Provide the [X, Y] coordinate of the cell's center where the given text is located.  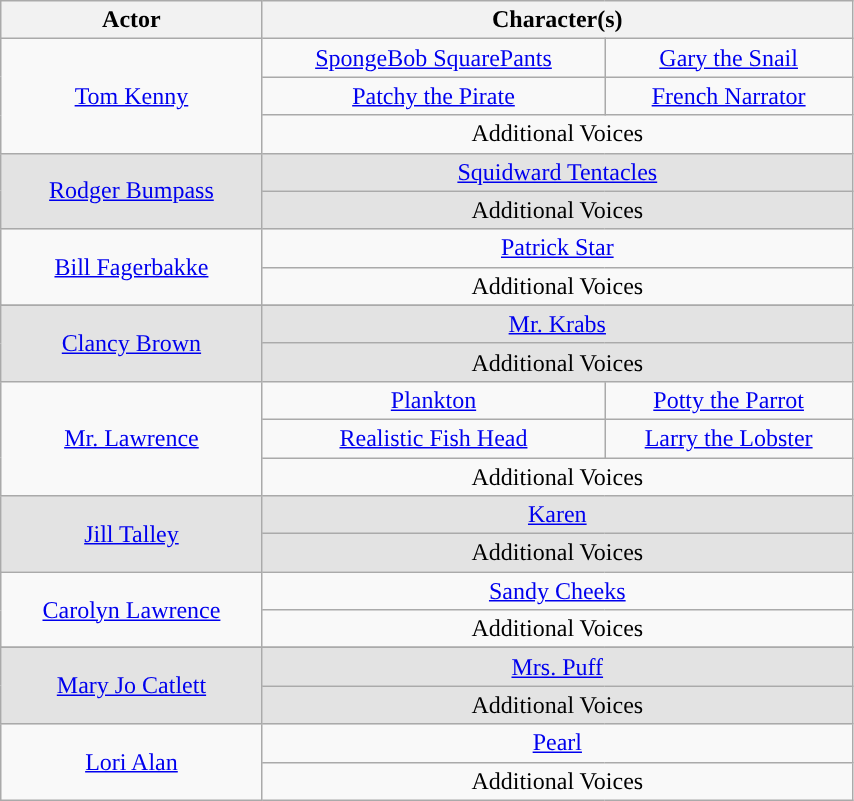
Bill Fagerbakke [132, 267]
Lori Alan [132, 762]
Tom Kenny [132, 96]
Clancy Brown [132, 343]
Character(s) [557, 20]
Mr. Krabs [557, 324]
Realistic Fish Head [434, 438]
Plankton [434, 400]
Rodger Bumpass [132, 191]
Mr. Lawrence [132, 438]
Larry the Lobster [729, 438]
French Narrator [729, 96]
Sandy Cheeks [557, 591]
Mrs. Puff [557, 667]
Patchy the Pirate [434, 96]
Jill Talley [132, 534]
Potty the Parrot [729, 400]
Actor [132, 20]
SpongeBob SquarePants [434, 58]
Karen [557, 515]
Mary Jo Catlett [132, 686]
Squidward Tentacles [557, 172]
Pearl [557, 743]
Carolyn Lawrence [132, 610]
Patrick Star [557, 248]
Gary the Snail [729, 58]
